Determine the [x, y] coordinate at the center of the cell enclosing the given text.  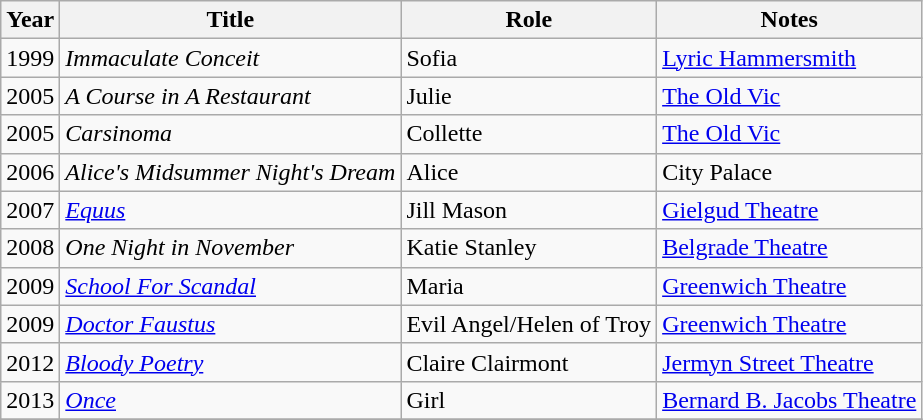
Notes [790, 20]
2013 [30, 400]
Sofia [529, 58]
Belgrade Theatre [790, 248]
Bernard B. Jacobs Theatre [790, 400]
2012 [30, 362]
Maria [529, 286]
Title [230, 20]
City Palace [790, 172]
Gielgud Theatre [790, 210]
Carsinoma [230, 134]
Claire Clairmont [529, 362]
Once [230, 400]
Jill Mason [529, 210]
Collette [529, 134]
Girl [529, 400]
Jermyn Street Theatre [790, 362]
Role [529, 20]
Bloody Poetry [230, 362]
Doctor Faustus [230, 324]
2008 [30, 248]
Immaculate Conceit [230, 58]
1999 [30, 58]
Julie [529, 96]
One Night in November [230, 248]
Alice's Midsummer Night's Dream [230, 172]
Evil Angel/Helen of Troy [529, 324]
Alice [529, 172]
Year [30, 20]
2007 [30, 210]
Katie Stanley [529, 248]
A Course in A Restaurant [230, 96]
2006 [30, 172]
Equus [230, 210]
Lyric Hammersmith [790, 58]
School For Scandal [230, 286]
